Extract the (x, y) coordinate from the center of the cell holding the provided text.  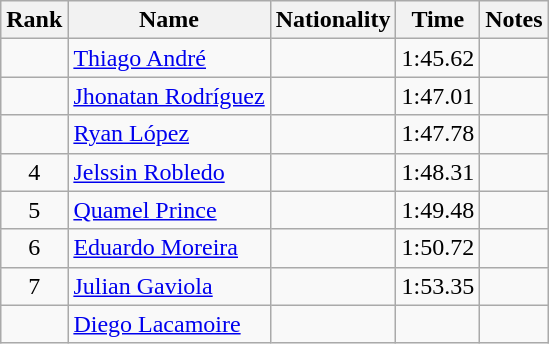
1:47.78 (438, 134)
7 (34, 286)
Quamel Prince (169, 210)
Julian Gaviola (169, 286)
1:53.35 (438, 286)
1:49.48 (438, 210)
Time (438, 20)
4 (34, 172)
Eduardo Moreira (169, 248)
Rank (34, 20)
Diego Lacamoire (169, 324)
1:45.62 (438, 58)
Jelssin Robledo (169, 172)
Thiago André (169, 58)
1:50.72 (438, 248)
Nationality (333, 20)
Jhonatan Rodríguez (169, 96)
Name (169, 20)
5 (34, 210)
6 (34, 248)
1:47.01 (438, 96)
Notes (514, 20)
1:48.31 (438, 172)
Ryan López (169, 134)
